Find where the given text appears and provide that cell's center as [X, Y] coordinate. 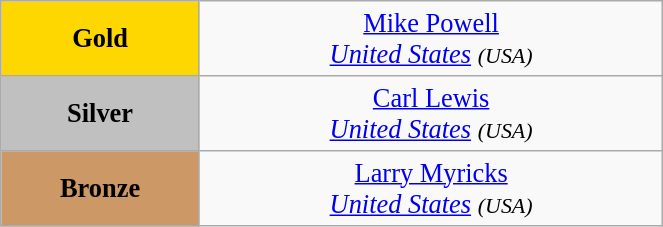
Bronze [100, 188]
Gold [100, 38]
Silver [100, 112]
Mike PowellUnited States (USA) [430, 38]
Larry MyricksUnited States (USA) [430, 188]
Carl LewisUnited States (USA) [430, 112]
